Capture the cell that displays the provided text and extract its (X, Y) central coordinate. 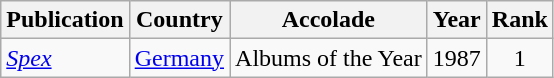
Albums of the Year (329, 58)
Country (179, 20)
Rank (520, 20)
1987 (456, 58)
Spex (65, 58)
Germany (179, 58)
Publication (65, 20)
1 (520, 58)
Accolade (329, 20)
Year (456, 20)
